Extract the [x, y] coordinate from the center of the cell holding the provided text.  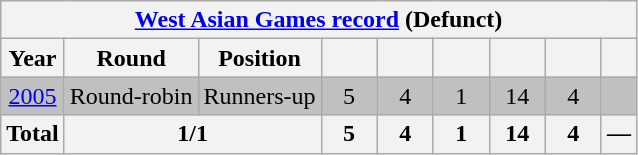
West Asian Games record (Defunct) [319, 20]
Year [33, 58]
Position [260, 58]
2005 [33, 96]
1/1 [192, 134]
Round-robin [131, 96]
Total [33, 134]
Round [131, 58]
Runners-up [260, 96]
— [618, 134]
